Output the (x, y) coordinate of the center of the cell containing the given text.  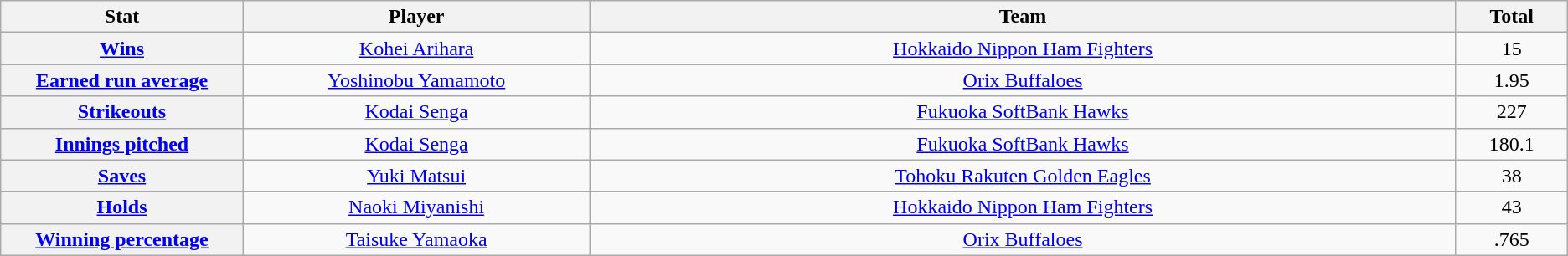
43 (1511, 207)
15 (1511, 49)
Winning percentage (122, 239)
Yoshinobu Yamamoto (416, 80)
Holds (122, 207)
.765 (1511, 239)
Team (1023, 17)
Taisuke Yamaoka (416, 239)
Total (1511, 17)
227 (1511, 112)
Earned run average (122, 80)
Kohei Arihara (416, 49)
38 (1511, 176)
Strikeouts (122, 112)
Saves (122, 176)
Player (416, 17)
180.1 (1511, 144)
Innings pitched (122, 144)
Naoki Miyanishi (416, 207)
Stat (122, 17)
Tohoku Rakuten Golden Eagles (1023, 176)
Yuki Matsui (416, 176)
Wins (122, 49)
1.95 (1511, 80)
